Provide the [X, Y] coordinate of the cell's center where the given text is located.  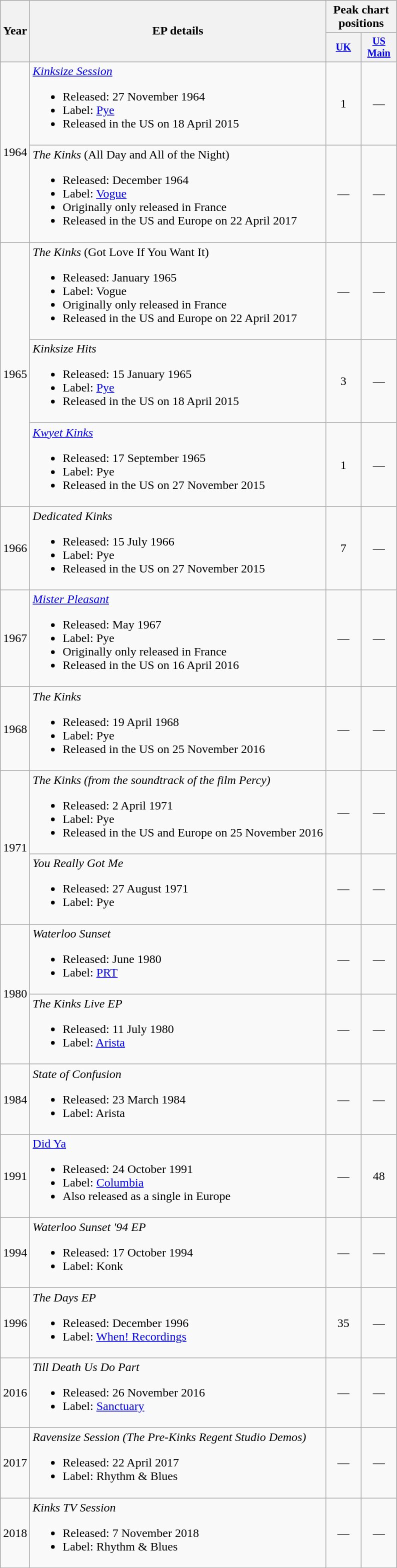
1971 [15, 847]
Till Death Us Do PartReleased: 26 November 2016Label: Sanctuary [178, 1392]
1964 [15, 152]
Peak chart positions [361, 17]
35 [343, 1322]
EP details [178, 31]
2016 [15, 1392]
Kinks TV SessionReleased: 7 November 2018Label: Rhythm & Blues [178, 1533]
The KinksReleased: 19 April 1968Label: PyeReleased in the US on 25 November 2016 [178, 729]
1966 [15, 548]
Year [15, 31]
48 [379, 1176]
State of ConfusionReleased: 23 March 1984Label: Arista [178, 1099]
Waterloo Sunset '94 EPReleased: 17 October 1994Label: Konk [178, 1252]
The Kinks Live EPReleased: 11 July 1980Label: Arista [178, 1029]
3 [343, 381]
Ravensize Session (The Pre-Kinks Regent Studio Demos)Released: 22 April 2017Label: Rhythm & Blues [178, 1463]
Kinksize HitsReleased: 15 January 1965Label: PyeReleased in the US on 18 April 2015 [178, 381]
The Days EPReleased: December 1996Label: When! Recordings [178, 1322]
2017 [15, 1463]
The Kinks (Got Love If You Want It)Released: January 1965Label: VogueOriginally only released in FranceReleased in the US and Europe on 22 April 2017 [178, 291]
1984 [15, 1099]
1967 [15, 638]
1996 [15, 1322]
Waterloo SunsetReleased: June 1980Label: PRT [178, 959]
US Main [379, 47]
1965 [15, 374]
2018 [15, 1533]
Dedicated KinksReleased: 15 July 1966Label: PyeReleased in the US on 27 November 2015 [178, 548]
Mister PleasantReleased: May 1967Label: PyeOriginally only released in FranceReleased in the US on 16 April 2016 [178, 638]
1994 [15, 1252]
7 [343, 548]
1991 [15, 1176]
The Kinks (from the soundtrack of the film Percy)Released: 2 April 1971Label: PyeReleased in the US and Europe on 25 November 2016 [178, 812]
1980 [15, 994]
1968 [15, 729]
Kinksize SessionReleased: 27 November 1964Label: PyeReleased in the US on 18 April 2015 [178, 103]
UK [343, 47]
Did YaReleased: 24 October 1991Label: ColumbiaAlso released as a single in Europe [178, 1176]
Kwyet KinksReleased: 17 September 1965Label: PyeReleased in the US on 27 November 2015 [178, 465]
You Really Got MeReleased: 27 August 1971Label: Pye [178, 889]
